Capture the cell that displays the provided text and extract its [X, Y] central coordinate. 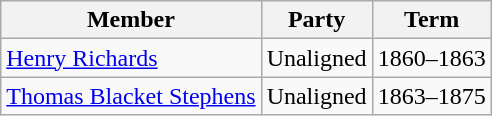
Term [432, 20]
Party [316, 20]
1860–1863 [432, 58]
Member [131, 20]
Henry Richards [131, 58]
1863–1875 [432, 96]
Thomas Blacket Stephens [131, 96]
